Capture the cell that displays the provided text and extract its (x, y) central coordinate. 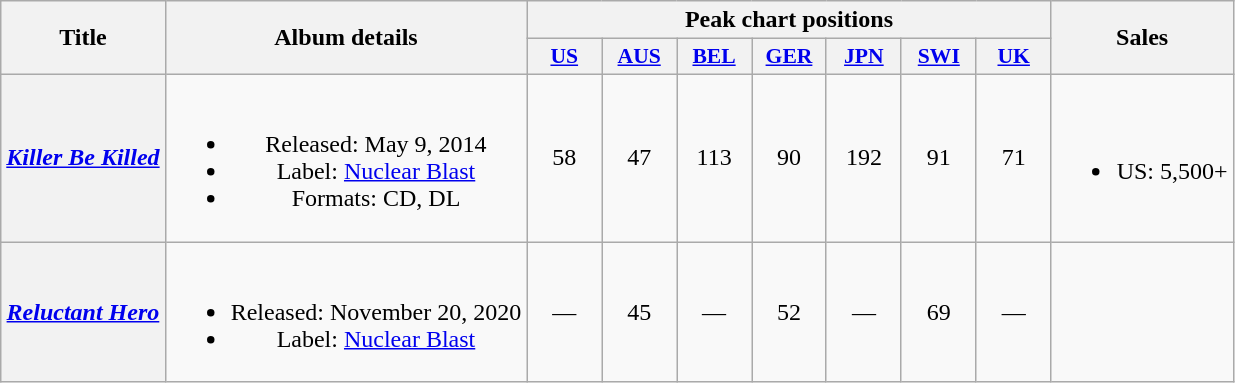
Sales (1142, 38)
AUS (640, 57)
UK (1014, 57)
52 (790, 312)
192 (864, 158)
US (564, 57)
SWI (938, 57)
91 (938, 158)
Title (83, 38)
71 (1014, 158)
45 (640, 312)
Released: May 9, 2014Label: Nuclear BlastFormats: CD, DL (346, 158)
113 (714, 158)
58 (564, 158)
69 (938, 312)
US: 5,500+ (1142, 158)
GER (790, 57)
Peak chart positions (789, 20)
90 (790, 158)
Killer Be Killed (83, 158)
BEL (714, 57)
JPN (864, 57)
Reluctant Hero (83, 312)
47 (640, 158)
Album details (346, 38)
Released: November 20, 2020Label: Nuclear Blast (346, 312)
